Extract the (X, Y) coordinate from the center of the cell holding the provided text.  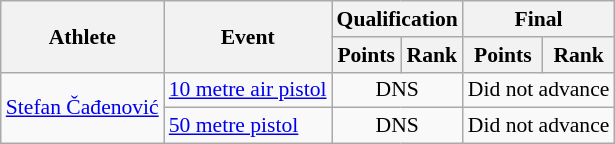
Final (539, 19)
Event (248, 36)
Stefan Čađenović (82, 108)
50 metre pistol (248, 126)
Qualification (398, 19)
Athlete (82, 36)
10 metre air pistol (248, 90)
